Capture the cell that displays the provided text and extract its (x, y) central coordinate. 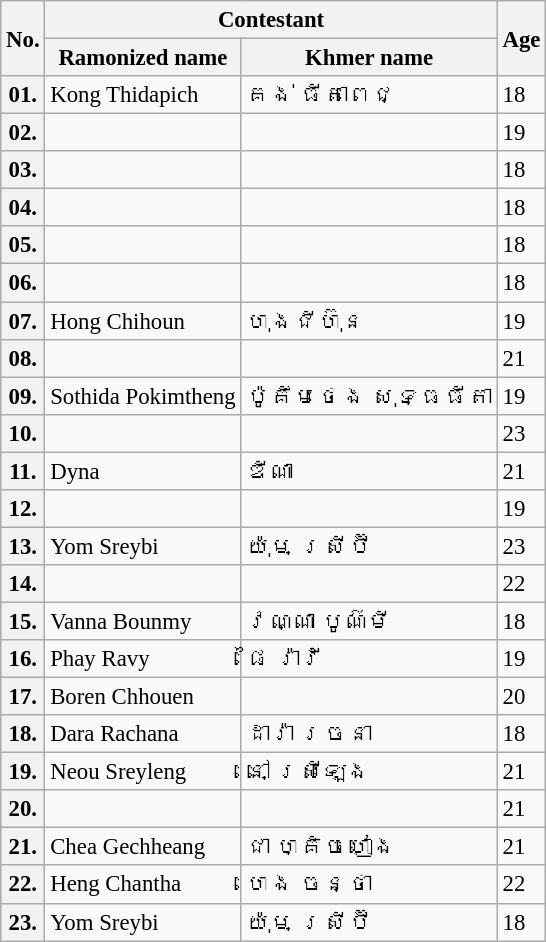
16. (23, 659)
ប៉ូគឹមថេង សុទ្ធធីតា (369, 396)
05. (23, 245)
21. (23, 847)
Age (522, 38)
04. (23, 208)
22. (23, 885)
19. (23, 772)
Neou Sreyleng (143, 772)
ជា ហ្គិចហៀង (369, 847)
គង់ ធីតាពេជ្ (369, 95)
12. (23, 509)
14. (23, 584)
ឌីណា (369, 471)
17. (23, 697)
Chea Gechheang (143, 847)
01. (23, 95)
Boren Chhouen (143, 697)
18. (23, 734)
20. (23, 809)
ហេង ចន្ថា (369, 885)
Phay Ravy (143, 659)
08. (23, 358)
06. (23, 283)
07. (23, 321)
No. (23, 38)
09. (23, 396)
Ramonized name (143, 58)
02. (23, 133)
Hong Chihoun (143, 321)
03. (23, 170)
នៅ ស្រីឡេង (369, 772)
Heng Chantha (143, 885)
11. (23, 471)
វណ្ណា បូណ៌មី (369, 621)
10. (23, 433)
Khmer name (369, 58)
Dara Rachana (143, 734)
Contestant (271, 20)
15. (23, 621)
Vanna Bounmy (143, 621)
Kong Thidapich (143, 95)
ហុងជីហ៊ុន (369, 321)
Dyna (143, 471)
23. (23, 922)
ដារ៉ា រចនា (369, 734)
ផៃ រ៉ាវី (369, 659)
13. (23, 546)
Sothida Pokimtheng (143, 396)
20 (522, 697)
